Provide the (X, Y) coordinate of the cell's center where the given text is located.  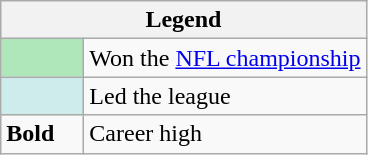
Career high (225, 134)
Legend (184, 20)
Led the league (225, 96)
Won the NFL championship (225, 58)
Bold (42, 134)
